Return (X, Y) of the center of cell containing provided text 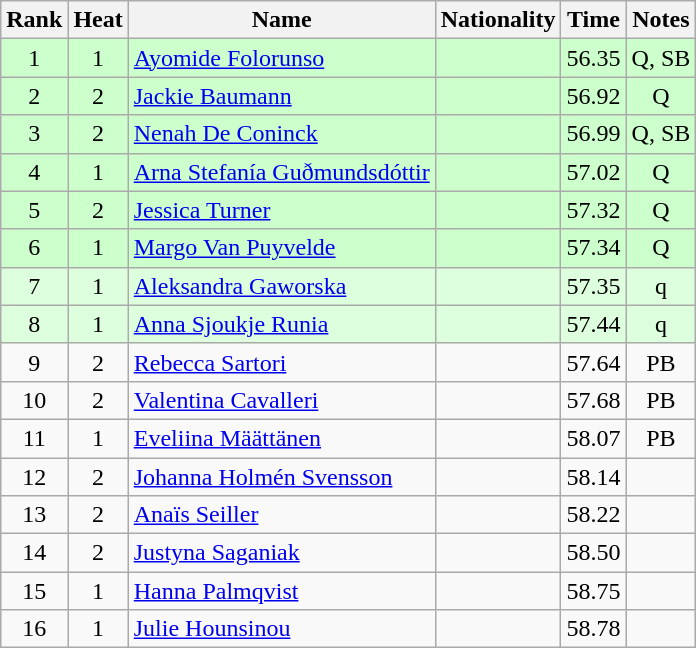
56.99 (594, 134)
56.92 (594, 96)
Anna Sjoukje Runia (282, 324)
Julie Hounsinou (282, 629)
Ayomide Folorunso (282, 58)
Nenah De Coninck (282, 134)
Johanna Holmén Svensson (282, 477)
Heat (98, 20)
Margo Van Puyvelde (282, 248)
3 (34, 134)
58.50 (594, 553)
5 (34, 210)
57.44 (594, 324)
14 (34, 553)
Aleksandra Gaworska (282, 286)
57.02 (594, 172)
16 (34, 629)
Jessica Turner (282, 210)
12 (34, 477)
9 (34, 362)
Hanna Palmqvist (282, 591)
57.32 (594, 210)
58.22 (594, 515)
13 (34, 515)
8 (34, 324)
58.07 (594, 438)
Anaïs Seiller (282, 515)
Nationality (498, 20)
Arna Stefanía Guðmundsdóttir (282, 172)
57.64 (594, 362)
Name (282, 20)
Valentina Cavalleri (282, 400)
58.75 (594, 591)
58.78 (594, 629)
Rebecca Sartori (282, 362)
56.35 (594, 58)
Rank (34, 20)
58.14 (594, 477)
Notes (661, 20)
57.34 (594, 248)
4 (34, 172)
15 (34, 591)
57.68 (594, 400)
Justyna Saganiak (282, 553)
Eveliina Määttänen (282, 438)
11 (34, 438)
Time (594, 20)
57.35 (594, 286)
7 (34, 286)
Jackie Baumann (282, 96)
6 (34, 248)
10 (34, 400)
